Extract the (X, Y) coordinate from the center of the cell holding the provided text.  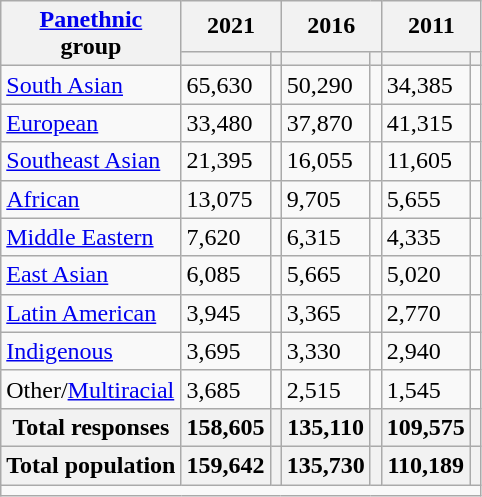
5,665 (326, 275)
6,315 (326, 237)
Southeast Asian (91, 161)
21,395 (226, 161)
5,020 (426, 275)
South Asian (91, 85)
7,620 (226, 237)
110,189 (426, 465)
2011 (431, 26)
41,315 (426, 123)
East Asian (91, 275)
Latin American (91, 313)
2016 (331, 26)
Total population (91, 465)
4,335 (426, 237)
3,330 (326, 351)
African (91, 199)
1,545 (426, 389)
37,870 (326, 123)
Indigenous (91, 351)
2,515 (326, 389)
159,642 (226, 465)
3,695 (226, 351)
9,705 (326, 199)
13,075 (226, 199)
Panethnicgroup (91, 34)
33,480 (226, 123)
158,605 (226, 427)
Middle Eastern (91, 237)
Other/Multiracial (91, 389)
3,365 (326, 313)
2021 (231, 26)
European (91, 123)
34,385 (426, 85)
65,630 (226, 85)
109,575 (426, 427)
50,290 (326, 85)
16,055 (326, 161)
135,110 (326, 427)
11,605 (426, 161)
3,685 (226, 389)
6,085 (226, 275)
Total responses (91, 427)
3,945 (226, 313)
2,940 (426, 351)
135,730 (326, 465)
2,770 (426, 313)
5,655 (426, 199)
